Capture the cell that displays the provided text and extract its (X, Y) central coordinate. 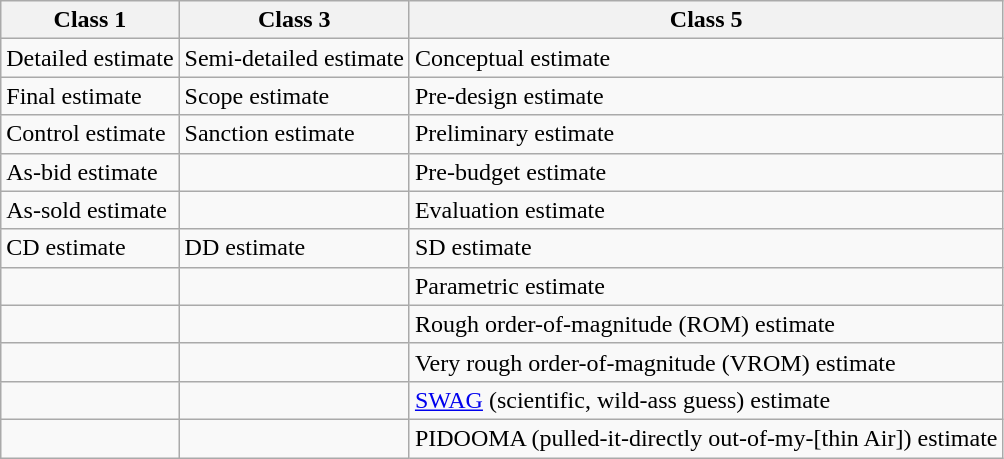
Pre-budget estimate (706, 172)
Control estimate (90, 134)
Evaluation estimate (706, 210)
PIDOOMA (pulled-it-directly out-of-my-[thin Air]) estimate (706, 438)
Preliminary estimate (706, 134)
Class 3 (294, 20)
SWAG (scientific, wild-ass guess) estimate (706, 400)
Final estimate (90, 96)
As-bid estimate (90, 172)
Scope estimate (294, 96)
Semi-detailed estimate (294, 58)
CD estimate (90, 248)
Class 1 (90, 20)
Very rough order-of-magnitude (VROM) estimate (706, 362)
SD estimate (706, 248)
Pre-design estimate (706, 96)
As-sold estimate (90, 210)
Rough order-of-magnitude (ROM) estimate (706, 324)
Class 5 (706, 20)
Conceptual estimate (706, 58)
Sanction estimate (294, 134)
DD estimate (294, 248)
Detailed estimate (90, 58)
Parametric estimate (706, 286)
